Identify which cell holds the provided text, then report its (X, Y) central coordinate. 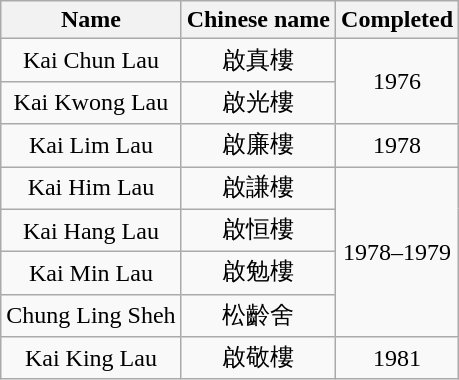
1978–1979 (398, 251)
1976 (398, 82)
啟恒樓 (258, 230)
Completed (398, 20)
啟真樓 (258, 60)
Kai Hang Lau (91, 230)
1978 (398, 146)
Kai Chun Lau (91, 60)
啟光樓 (258, 102)
Kai King Lau (91, 358)
Kai Lim Lau (91, 146)
啟廉樓 (258, 146)
啟謙樓 (258, 188)
Kai Him Lau (91, 188)
啟敬樓 (258, 358)
Chinese name (258, 20)
Chung Ling Sheh (91, 316)
Name (91, 20)
Kai Min Lau (91, 274)
松齡舍 (258, 316)
啟勉樓 (258, 274)
Kai Kwong Lau (91, 102)
1981 (398, 358)
